Locate the cell with the specified text and output its (X, Y) center coordinate. 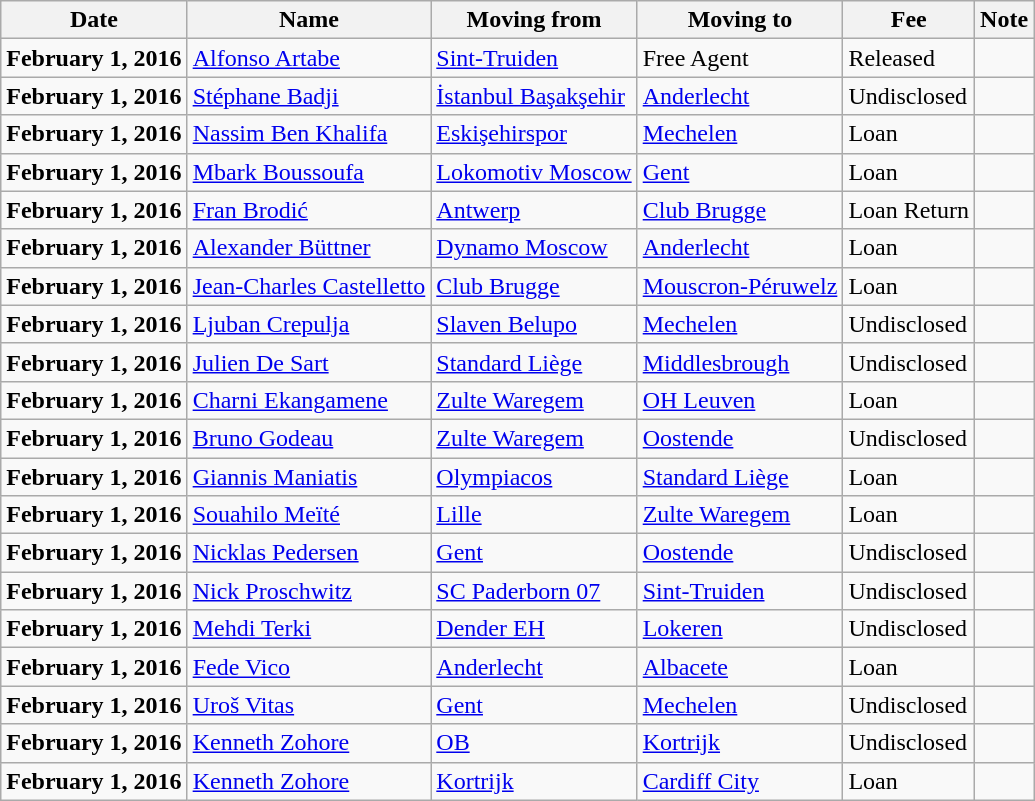
Mouscron-Péruwelz (740, 286)
Fran Brodić (309, 210)
Alexander Büttner (309, 248)
Nassim Ben Khalifa (309, 134)
Fede Vico (309, 667)
Souahilo Meïté (309, 515)
Ljuban Crepulja (309, 324)
Jean-Charles Castelletto (309, 286)
Charni Ekangamene (309, 400)
İstanbul Başakşehir (534, 96)
Moving to (740, 20)
Loan Return (909, 210)
Julien De Sart (309, 362)
Nicklas Pedersen (309, 553)
Cardiff City (740, 781)
Slaven Belupo (534, 324)
Name (309, 20)
Mehdi Terki (309, 629)
Uroš Vitas (309, 705)
Nick Proschwitz (309, 591)
OH Leuven (740, 400)
Stéphane Badji (309, 96)
Date (94, 20)
Giannis Maniatis (309, 477)
Albacete (740, 667)
Free Agent (740, 58)
SC Paderborn 07 (534, 591)
Middlesbrough (740, 362)
Lokomotiv Moscow (534, 172)
Lille (534, 515)
Fee (909, 20)
Bruno Godeau (309, 438)
Olympiacos (534, 477)
Lokeren (740, 629)
Eskişehirspor (534, 134)
Dender EH (534, 629)
Antwerp (534, 210)
Released (909, 58)
Dynamo Moscow (534, 248)
Mbark Boussoufa (309, 172)
Note (1004, 20)
OB (534, 743)
Moving from (534, 20)
Alfonso Artabe (309, 58)
